Return the (x, y) coordinate for the center point of the cell that contains the specified text.  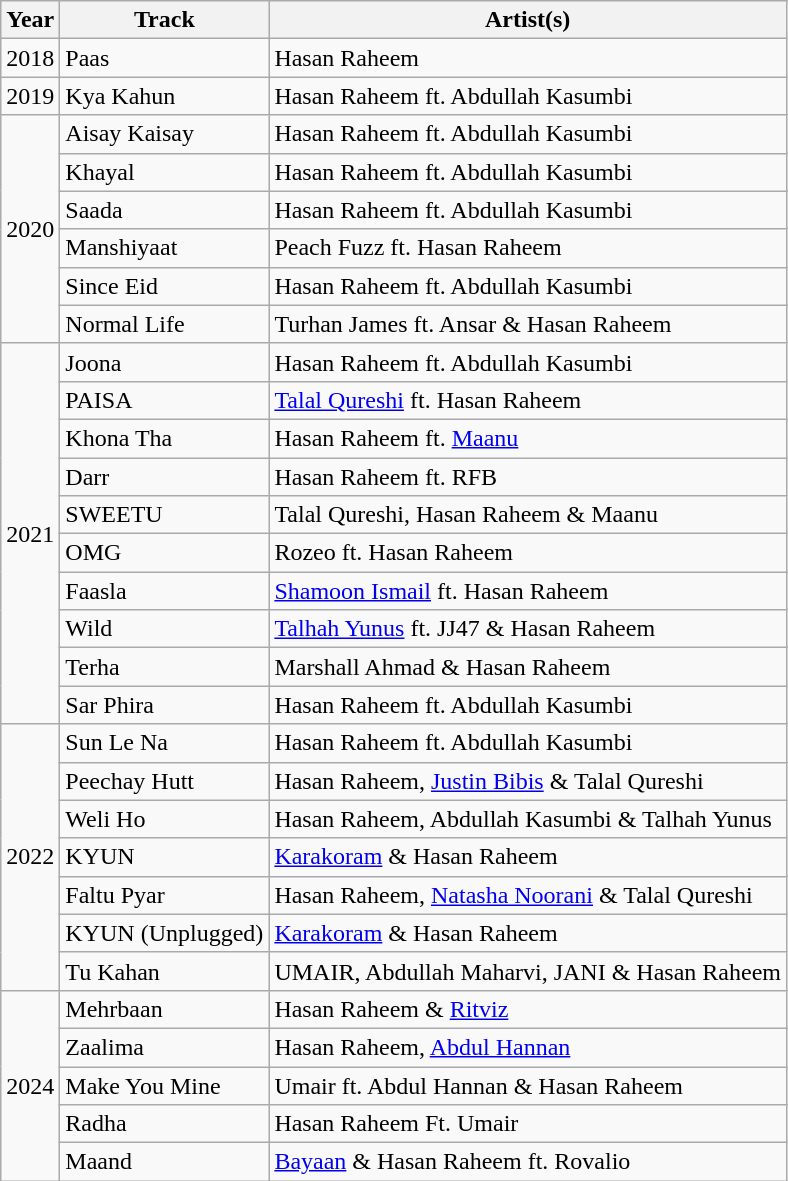
Tu Kahan (164, 971)
Hasan Raheem Ft. Umair (528, 1124)
Sar Phira (164, 705)
2022 (30, 857)
Shamoon Ismail ft. Hasan Raheem (528, 591)
OMG (164, 553)
Radha (164, 1124)
Maand (164, 1162)
Kya Kahun (164, 96)
Hasan Raheem ft. Maanu (528, 438)
Weli Ho (164, 819)
Rozeo ft. Hasan Raheem (528, 553)
2024 (30, 1085)
2019 (30, 96)
KYUN (Unplugged) (164, 933)
UMAIR, Abdullah Maharvi, JANI & Hasan Raheem (528, 971)
Sun Le Na (164, 743)
Khona Tha (164, 438)
Bayaan & Hasan Raheem ft. Rovalio (528, 1162)
Peechay Hutt (164, 781)
SWEETU (164, 515)
Hasan Raheem, Justin Bibis & Talal Qureshi (528, 781)
Peach Fuzz ft. Hasan Raheem (528, 248)
Umair ft. Abdul Hannan & Hasan Raheem (528, 1085)
2021 (30, 534)
Artist(s) (528, 20)
Aisay Kaisay (164, 134)
Hasan Raheem, Natasha Noorani & Talal Qureshi (528, 895)
Turhan James ft. Ansar & Hasan Raheem (528, 324)
PAISA (164, 400)
Make You Mine (164, 1085)
Darr (164, 477)
Since Eid (164, 286)
Marshall Ahmad & Hasan Raheem (528, 667)
Track (164, 20)
Faasla (164, 591)
Hasan Raheem (528, 58)
Paas (164, 58)
Talhah Yunus ft. JJ47 & Hasan Raheem (528, 629)
Khayal (164, 172)
Year (30, 20)
Talal Qureshi ft. Hasan Raheem (528, 400)
Hasan Raheem, Abdullah Kasumbi & Talhah Yunus (528, 819)
Manshiyaat (164, 248)
Saada (164, 210)
Mehrbaan (164, 1009)
KYUN (164, 857)
Hasan Raheem, Abdul Hannan (528, 1047)
Terha (164, 667)
2020 (30, 229)
Talal Qureshi, Hasan Raheem & Maanu (528, 515)
Hasan Raheem ft. RFB (528, 477)
Joona (164, 362)
Zaalima (164, 1047)
Normal Life (164, 324)
Wild (164, 629)
2018 (30, 58)
Faltu Pyar (164, 895)
Hasan Raheem & Ritviz (528, 1009)
